Find where the given text appears and provide that cell's center as (X, Y) coordinate. 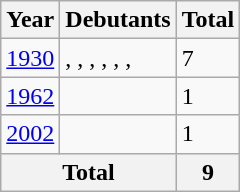
9 (208, 172)
Year (30, 20)
2002 (30, 134)
, , , , , , (118, 58)
7 (208, 58)
Debutants (118, 20)
1962 (30, 96)
1930 (30, 58)
